Scan for the cell matching the given text and deliver its [x, y] coordinate at center. 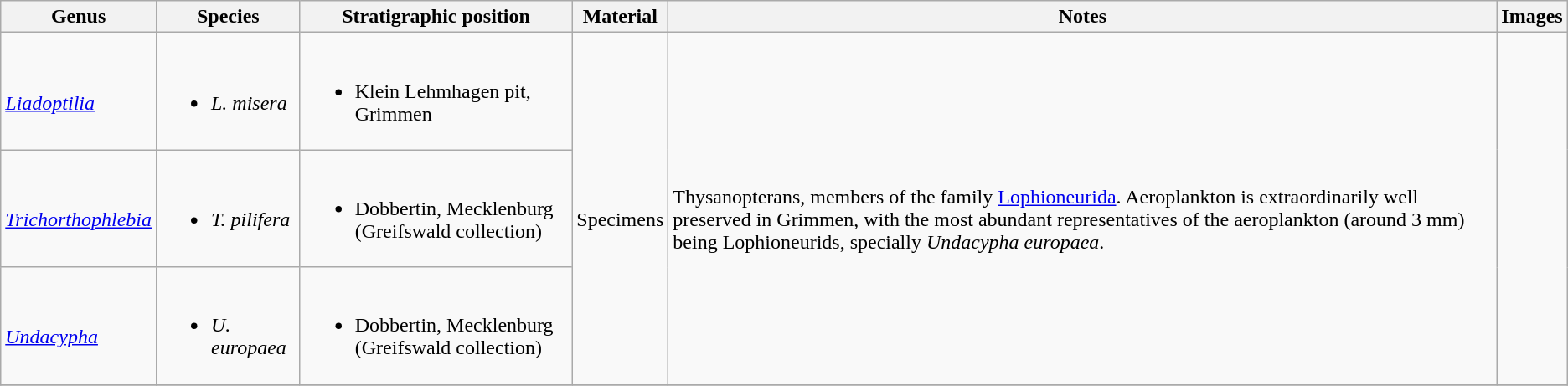
Trichorthophlebia [79, 208]
Images [1532, 17]
Specimens [620, 208]
Genus [79, 17]
U. europaea [228, 326]
Stratigraphic position [436, 17]
Species [228, 17]
Undacypha [79, 326]
Notes [1082, 17]
T. pilifera [228, 208]
Material [620, 17]
Klein Lehmhagen pit, Grimmen [436, 91]
L. misera [228, 91]
Liadoptilia [79, 91]
